Detect which cell encompasses the target text, then output its [x, y] center coordinate. 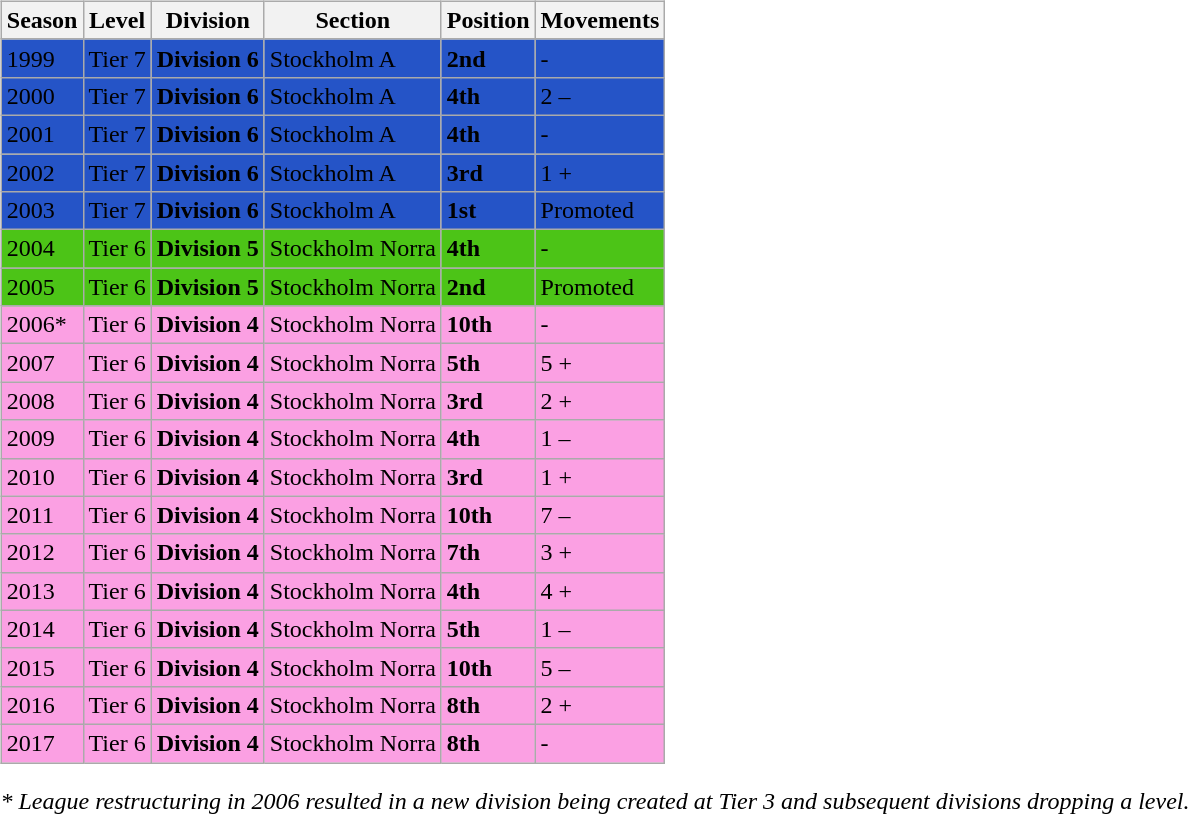
2002 [42, 173]
7 – [600, 515]
2016 [42, 705]
7th [488, 553]
Season [42, 20]
2015 [42, 667]
4 + [600, 591]
2017 [42, 743]
2004 [42, 249]
2010 [42, 477]
2001 [42, 134]
Movements [600, 20]
2012 [42, 553]
1999 [42, 58]
Level [117, 20]
5 – [600, 667]
2 – [600, 96]
2008 [42, 401]
Division [208, 20]
Position [488, 20]
Section [352, 20]
2000 [42, 96]
2011 [42, 515]
2005 [42, 287]
2009 [42, 439]
3 + [600, 553]
1st [488, 211]
2014 [42, 629]
2003 [42, 211]
5 + [600, 363]
2013 [42, 591]
2006* [42, 325]
2007 [42, 363]
